Search for the cell housing the specified text and yield its [X, Y] center coordinate. 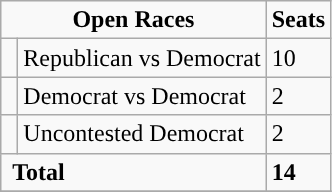
10 [298, 58]
Democrat vs Democrat [142, 96]
Uncontested Democrat [142, 134]
Open Races [134, 20]
Seats [298, 20]
Total [134, 172]
Republican vs Democrat [142, 58]
14 [298, 172]
